Identify which cell holds the provided text, then report its (X, Y) central coordinate. 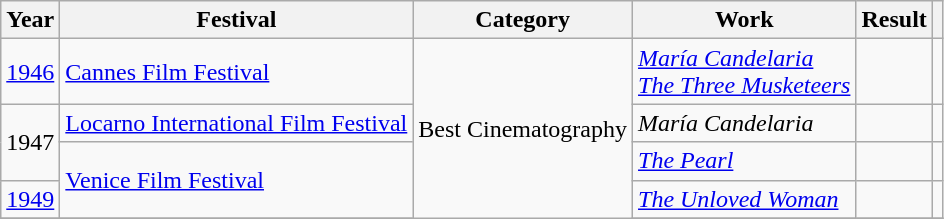
Venice Film Festival (236, 180)
Year (30, 20)
María Candelaria (744, 123)
The Unloved Woman (744, 199)
María CandelariaThe Three Musketeers (744, 72)
Cannes Film Festival (236, 72)
Category (523, 20)
1946 (30, 72)
Work (744, 20)
1949 (30, 199)
1947 (30, 142)
The Pearl (744, 161)
Result (894, 20)
Festival (236, 20)
Locarno International Film Festival (236, 123)
Best Cinematography (523, 128)
